Return the [X, Y] coordinate for the center point of the cell that contains the specified text.  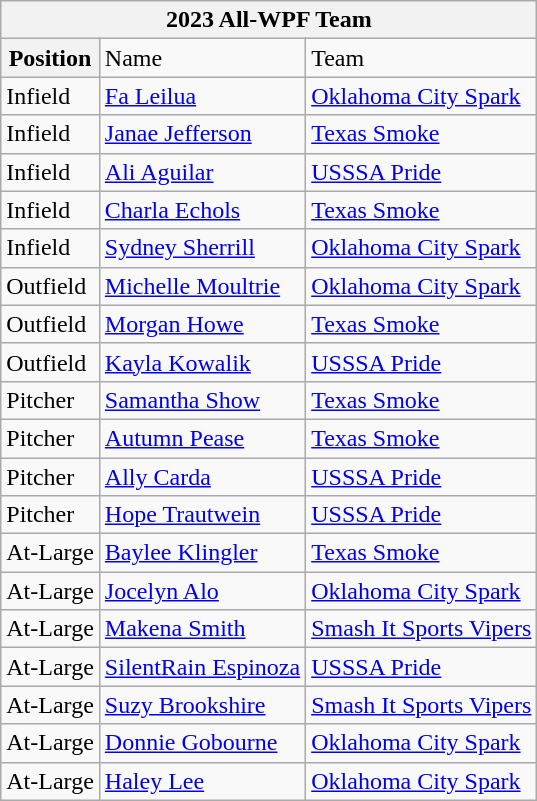
Team [422, 58]
Sydney Sherrill [202, 248]
Jocelyn Alo [202, 591]
Janae Jefferson [202, 134]
Ally Carda [202, 477]
2023 All-WPF Team [269, 20]
Haley Lee [202, 781]
Name [202, 58]
SilentRain Espinoza [202, 667]
Charla Echols [202, 210]
Fa Leilua [202, 96]
Michelle Moultrie [202, 286]
Hope Trautwein [202, 515]
Baylee Klingler [202, 553]
Morgan Howe [202, 324]
Ali Aguilar [202, 172]
Donnie Gobourne [202, 743]
Makena Smith [202, 629]
Suzy Brookshire [202, 705]
Kayla Kowalik [202, 362]
Position [50, 58]
Samantha Show [202, 400]
Autumn Pease [202, 438]
